From the cell containing the given text, extract its center point as (X, Y) coordinate. 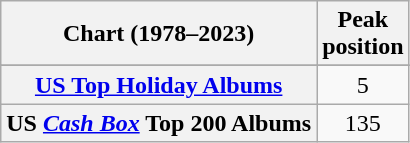
US Top Holiday Albums (159, 85)
5 (363, 85)
Peakposition (363, 34)
135 (363, 123)
Chart (1978–2023) (159, 34)
US Cash Box Top 200 Albums (159, 123)
